For the text-containing cell, return its midpoint in (x, y) coordinate format. 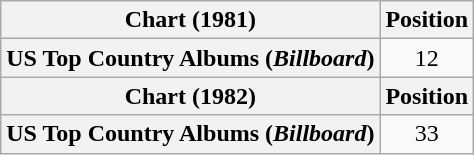
12 (427, 58)
Chart (1981) (190, 20)
Chart (1982) (190, 96)
33 (427, 134)
